Pinpoint the cell where the given text exists, returning its [X, Y] midpoint coordinate. 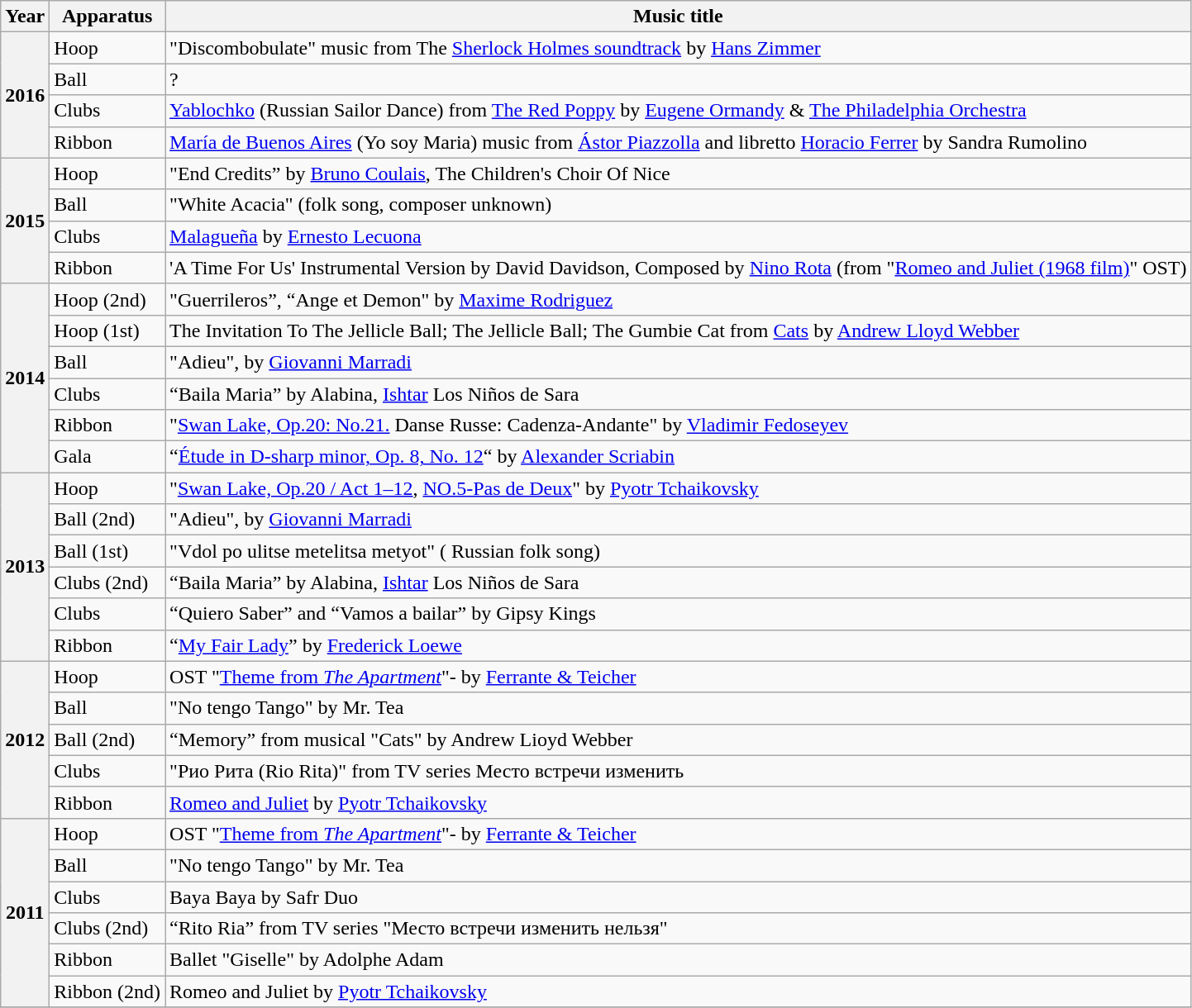
Year [25, 17]
Hoop (2nd) [107, 299]
2012 [25, 739]
"Рио Рита (Rio Rita)" from TV series Место встречи изменить [679, 771]
Gala [107, 457]
“Étude in D-sharp minor, Op. 8, No. 12“ by Alexander Scriabin [679, 457]
Ribbon (2nd) [107, 991]
2016 [25, 95]
"Swan Lake, Op.20: No.21. Danse Russe: Cadenza-Andante" by Vladimir Fedoseyev [679, 426]
'A Time For Us' Instrumental Version by David Davidson, Composed by Nino Rota (from "Romeo and Juliet (1968 film)" OST) [679, 268]
Ball (1st) [107, 551]
"Vdol po ulitse metelitsa metyot" ( Russian folk song) [679, 551]
2011 [25, 912]
Music title [679, 17]
2015 [25, 221]
Malagueña by Ernesto Lecuona [679, 236]
2013 [25, 567]
"End Credits” by Bruno Coulais, The Children's Choir Of Nice [679, 174]
“Memory” from musical "Cats" by Andrew Lioyd Webber [679, 739]
“Quiero Saber” and “Vamos a bailar” by Gipsy Kings [679, 614]
"Discombobulate" music from The Sherlock Holmes soundtrack by Hans Zimmer [679, 48]
Hoop (1st) [107, 330]
Ballet "Giselle" by Adolphe Adam [679, 960]
2014 [25, 378]
? [679, 79]
María de Buenos Aires (Yo soy Maria) music from Ástor Piazzolla and libretto Horacio Ferrer by Sandra Rumolino [679, 142]
Yablochko (Russian Sailor Dance) from The Red Poppy by Eugene Ormandy & The Philadelphia Orchestra [679, 111]
"White Acacia" (folk song, composer unknown) [679, 205]
The Invitation To The Jellicle Ball; The Jellicle Ball; The Gumbie Cat from Cats by Andrew Lloyd Webber [679, 330]
Baya Baya by Safr Duo [679, 896]
"Swan Lake, Op.20 / Act 1–12, NO.5-Pas de Deux" by Pyotr Tchaikovsky [679, 488]
“My Fair Lady” by Frederick Loewe [679, 645]
"Guerrileros”, “Ange et Demon" by Maxime Rodriguez [679, 299]
“Rito Ria” from TV series "Место встречи изменить нельзя" [679, 929]
Apparatus [107, 17]
